Capture the cell that displays the provided text and extract its (x, y) central coordinate. 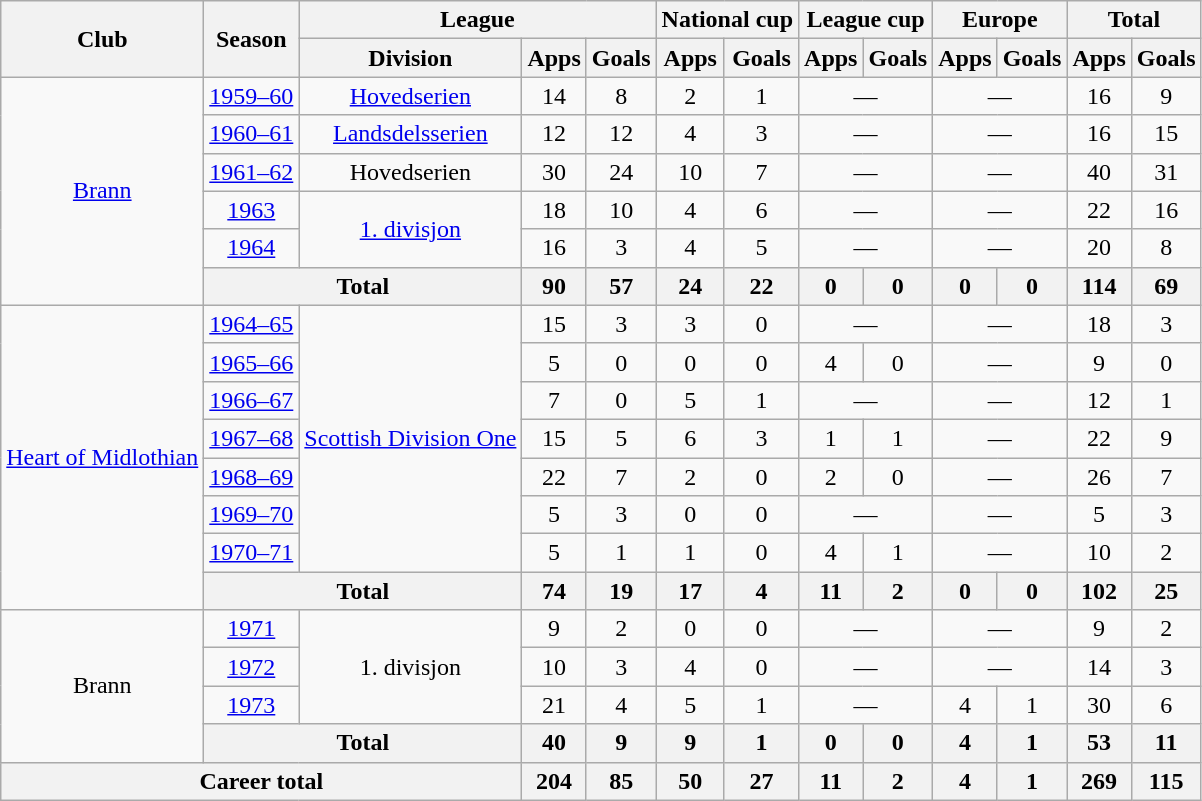
102 (1099, 591)
269 (1099, 781)
Season (252, 39)
20 (1099, 248)
1971 (252, 629)
17 (690, 591)
1968–69 (252, 477)
204 (554, 781)
31 (1166, 172)
27 (761, 781)
1961–62 (252, 172)
1959–60 (252, 96)
1967–68 (252, 438)
50 (690, 781)
53 (1099, 743)
1970–71 (252, 553)
90 (554, 286)
1960–61 (252, 134)
57 (621, 286)
114 (1099, 286)
Scottish Division One (410, 438)
League cup (866, 20)
Europe (1000, 20)
26 (1099, 477)
1963 (252, 210)
Division (410, 58)
Career total (262, 781)
1964 (252, 248)
21 (554, 705)
25 (1166, 591)
Landsdelsserien (410, 134)
115 (1166, 781)
85 (621, 781)
1969–70 (252, 515)
League (478, 20)
74 (554, 591)
19 (621, 591)
1972 (252, 667)
National cup (727, 20)
Club (102, 39)
1966–67 (252, 400)
69 (1166, 286)
1965–66 (252, 362)
1964–65 (252, 324)
Heart of Midlothian (102, 457)
1973 (252, 705)
